For the text-containing cell, return its midpoint in (x, y) coordinate format. 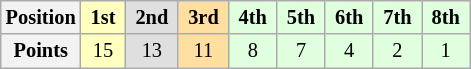
3rd (203, 17)
7th (397, 17)
2 (397, 51)
4th (253, 17)
15 (104, 51)
8 (253, 51)
Position (41, 17)
7 (301, 51)
2nd (152, 17)
Points (41, 51)
4 (349, 51)
6th (349, 17)
11 (203, 51)
5th (301, 17)
1st (104, 17)
13 (152, 51)
8th (446, 17)
1 (446, 51)
